Return the (x, y) coordinate for the center point of the cell that contains the specified text.  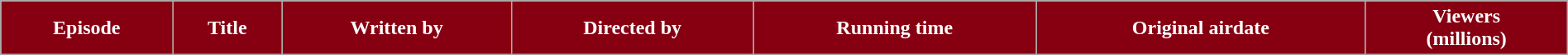
Episode (87, 28)
Directed by (632, 28)
Running time (895, 28)
Original airdate (1201, 28)
Viewers(millions) (1466, 28)
Written by (397, 28)
Title (227, 28)
